Output the [X, Y] coordinate of the center of the cell containing the given text.  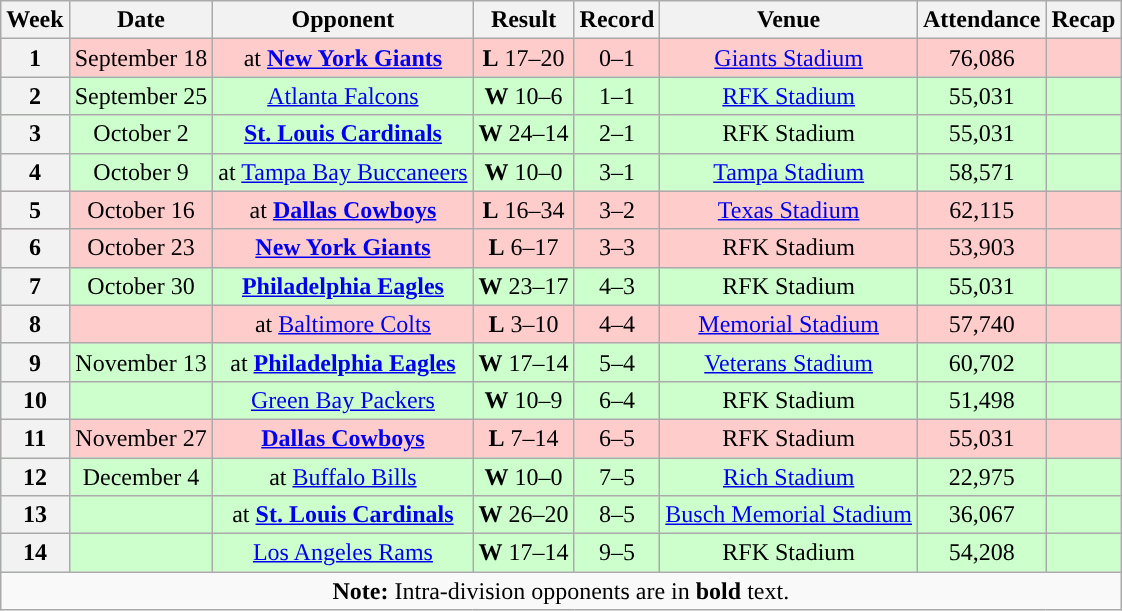
8 [35, 324]
2 [35, 96]
11 [35, 438]
November 27 [141, 438]
September 18 [141, 58]
Green Bay Packers [343, 400]
September 25 [141, 96]
W 26–20 [524, 515]
Recap [1084, 20]
22,975 [982, 477]
10 [35, 400]
Venue [789, 20]
Result [524, 20]
Atlanta Falcons [343, 96]
4–3 [617, 286]
5 [35, 210]
76,086 [982, 58]
Los Angeles Rams [343, 553]
W 10–6 [524, 96]
51,498 [982, 400]
7 [35, 286]
Date [141, 20]
at New York Giants [343, 58]
4 [35, 172]
Philadelphia Eagles [343, 286]
L 3–10 [524, 324]
W 23–17 [524, 286]
58,571 [982, 172]
St. Louis Cardinals [343, 134]
Veterans Stadium [789, 362]
L 16–34 [524, 210]
at Philadelphia Eagles [343, 362]
54,208 [982, 553]
13 [35, 515]
L 6–17 [524, 248]
9 [35, 362]
L 17–20 [524, 58]
1 [35, 58]
Texas Stadium [789, 210]
57,740 [982, 324]
4–4 [617, 324]
at Buffalo Bills [343, 477]
5–4 [617, 362]
October 16 [141, 210]
October 23 [141, 248]
2–1 [617, 134]
60,702 [982, 362]
Attendance [982, 20]
6 [35, 248]
October 9 [141, 172]
Dallas Cowboys [343, 438]
at Dallas Cowboys [343, 210]
3–2 [617, 210]
14 [35, 553]
53,903 [982, 248]
December 4 [141, 477]
0–1 [617, 58]
Busch Memorial Stadium [789, 515]
W 10–9 [524, 400]
at Tampa Bay Buccaneers [343, 172]
8–5 [617, 515]
Week [35, 20]
3–1 [617, 172]
October 2 [141, 134]
7–5 [617, 477]
Rich Stadium [789, 477]
October 30 [141, 286]
L 7–14 [524, 438]
12 [35, 477]
1–1 [617, 96]
Memorial Stadium [789, 324]
6–4 [617, 400]
36,067 [982, 515]
3–3 [617, 248]
November 13 [141, 362]
at Baltimore Colts [343, 324]
Giants Stadium [789, 58]
New York Giants [343, 248]
3 [35, 134]
Note: Intra-division opponents are in bold text. [561, 591]
W 24–14 [524, 134]
62,115 [982, 210]
Record [617, 20]
6–5 [617, 438]
Tampa Stadium [789, 172]
at St. Louis Cardinals [343, 515]
Opponent [343, 20]
9–5 [617, 553]
